Output the [x, y] coordinate of the center of the cell containing the given text.  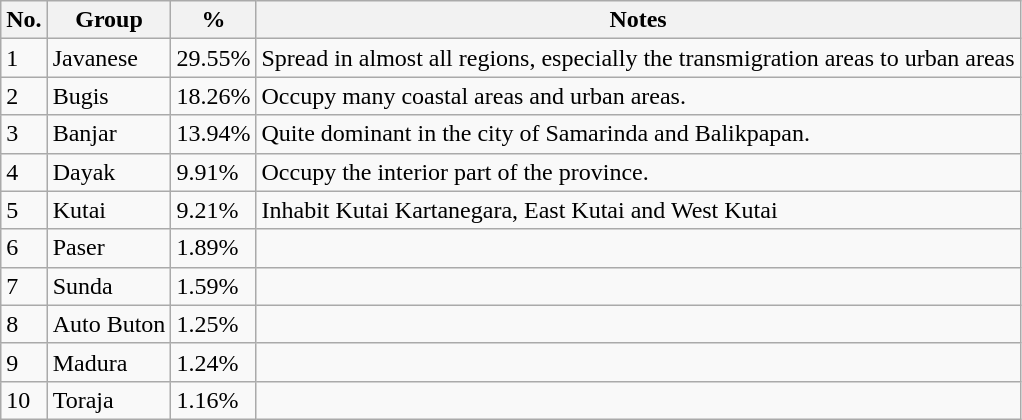
18.26% [214, 96]
1.25% [214, 324]
9.21% [214, 210]
% [214, 20]
Inhabit Kutai Kartanegara, East Kutai and West Kutai [638, 210]
9.91% [214, 172]
Quite dominant in the city of Samarinda and Balikpapan. [638, 134]
Banjar [109, 134]
Kutai [109, 210]
Occupy many coastal areas and urban areas. [638, 96]
1.24% [214, 362]
2 [24, 96]
Auto Buton [109, 324]
1.89% [214, 248]
Dayak [109, 172]
Paser [109, 248]
Madura [109, 362]
6 [24, 248]
1 [24, 58]
Javanese [109, 58]
Group [109, 20]
No. [24, 20]
10 [24, 400]
Bugis [109, 96]
9 [24, 362]
8 [24, 324]
4 [24, 172]
Notes [638, 20]
13.94% [214, 134]
Sunda [109, 286]
Spread in almost all regions, especially the transmigration areas to urban areas [638, 58]
Toraja [109, 400]
Occupy the interior part of the province. [638, 172]
3 [24, 134]
5 [24, 210]
1.59% [214, 286]
7 [24, 286]
1.16% [214, 400]
29.55% [214, 58]
